Scan for the cell matching the given text and deliver its (X, Y) coordinate at center. 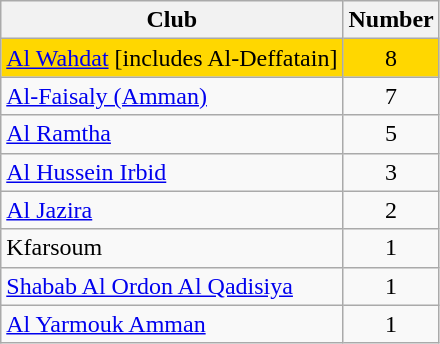
Al Jazira (172, 210)
8 (391, 58)
Al-Faisaly (Amman) (172, 96)
Al Hussein Irbid (172, 172)
3 (391, 172)
Club (172, 20)
Al Ramtha (172, 134)
Shabab Al Ordon Al Qadisiya (172, 286)
7 (391, 96)
5 (391, 134)
Number (391, 20)
Al Yarmouk Amman (172, 324)
Kfarsoum (172, 248)
2 (391, 210)
Al Wahdat [includes Al-Deffatain] (172, 58)
